Detect which cell encompasses the target text, then output its (x, y) center coordinate. 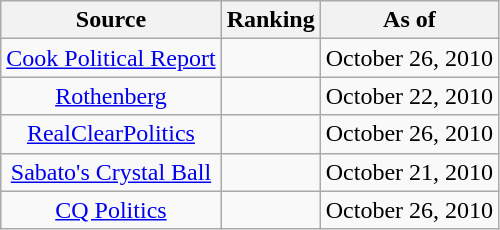
RealClearPolitics (111, 134)
October 22, 2010 (409, 96)
Rothenberg (111, 96)
As of (409, 20)
CQ Politics (111, 210)
Source (111, 20)
Ranking (270, 20)
Cook Political Report (111, 58)
October 21, 2010 (409, 172)
Sabato's Crystal Ball (111, 172)
